Provide the (x, y) coordinate of the cell's center where the given text is located.  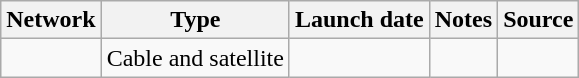
Source (538, 20)
Network (51, 20)
Notes (463, 20)
Type (195, 20)
Launch date (359, 20)
Cable and satellite (195, 58)
